Provide the (x, y) coordinate of the cell's center where the given text is located.  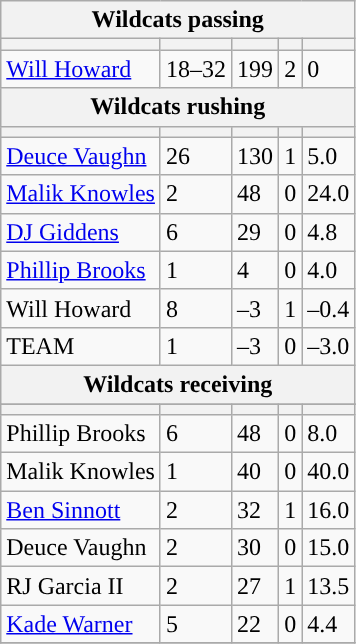
199 (256, 69)
Ben Sinnott (81, 510)
5.0 (328, 156)
4.4 (328, 624)
40 (256, 472)
–3.0 (328, 346)
DJ Giddens (81, 232)
Wildcats rushing (178, 107)
26 (196, 156)
18–32 (196, 69)
40.0 (328, 472)
8 (196, 308)
–0.4 (328, 308)
16.0 (328, 510)
22 (256, 624)
29 (256, 232)
130 (256, 156)
4.0 (328, 270)
30 (256, 548)
5 (196, 624)
TEAM (81, 346)
15.0 (328, 548)
24.0 (328, 194)
Wildcats passing (178, 20)
4.8 (328, 232)
RJ Garcia II (81, 586)
27 (256, 586)
4 (256, 270)
13.5 (328, 586)
Wildcats receiving (178, 384)
Kade Warner (81, 624)
8.0 (328, 434)
32 (256, 510)
